Scan for the cell matching the given text and deliver its [X, Y] coordinate at center. 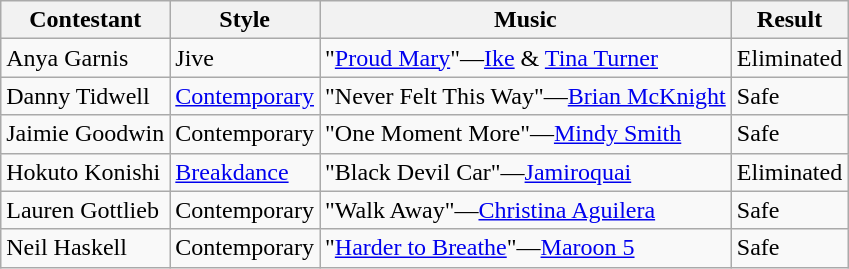
"Proud Mary"—Ike & Tina Turner [526, 58]
Jaimie Goodwin [86, 134]
Music [526, 20]
"Never Felt This Way"—Brian McKnight [526, 96]
Lauren Gottlieb [86, 210]
"Harder to Breathe"—Maroon 5 [526, 248]
Breakdance [245, 172]
Danny Tidwell [86, 96]
"Black Devil Car"—Jamiroquai [526, 172]
"One Moment More"—Mindy Smith [526, 134]
"Walk Away"—Christina Aguilera [526, 210]
Result [789, 20]
Anya Garnis [86, 58]
Neil Haskell [86, 248]
Style [245, 20]
Contestant [86, 20]
Hokuto Konishi [86, 172]
Jive [245, 58]
